Pinpoint the cell where the given text exists, returning its (X, Y) midpoint coordinate. 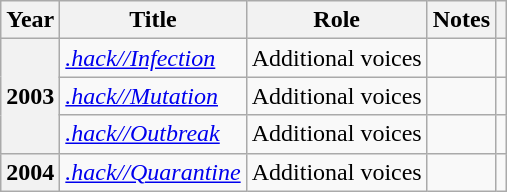
2003 (30, 96)
.hack//Infection (153, 58)
.hack//Quarantine (153, 172)
Role (336, 20)
Notes (461, 20)
.hack//Outbreak (153, 134)
Title (153, 20)
Year (30, 20)
2004 (30, 172)
.hack//Mutation (153, 96)
